Return [x, y] of the center of cell containing provided text 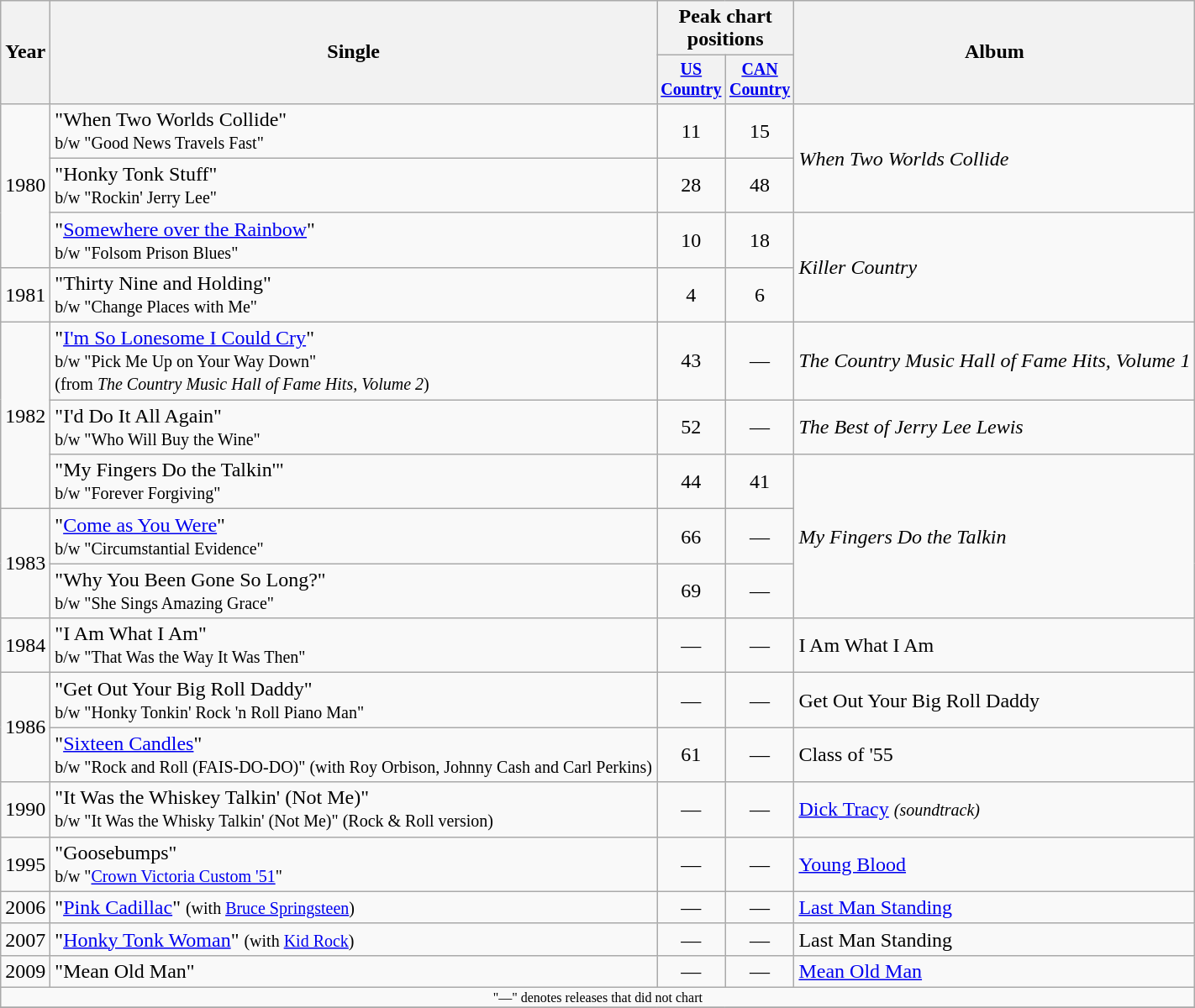
I Am What I Am [995, 645]
"Why You Been Gone So Long?"b/w "She Sings Amazing Grace" [354, 591]
"Pink Cadillac" (with Bruce Springsteen) [354, 907]
"Get Out Your Big Roll Daddy"b/w "Honky Tonkin' Rock 'n Roll Piano Man" [354, 701]
"Honky Tonk Woman" (with Kid Rock) [354, 939]
2007 [25, 939]
"I'm So Lonesome I Could Cry"b/w "Pick Me Up on Your Way Down"(from The Country Music Hall of Fame Hits, Volume 2) [354, 361]
11 [692, 131]
1983 [25, 564]
"Goosebumps"b/w "Crown Victoria Custom '51" [354, 864]
28 [692, 185]
1995 [25, 864]
6 [760, 294]
"Somewhere over the Rainbow"b/w "Folsom Prison Blues" [354, 240]
18 [760, 240]
Get Out Your Big Roll Daddy [995, 701]
48 [760, 185]
43 [692, 361]
Dick Tracy (soundtrack) [995, 810]
"I Am What I Am"b/w "That Was the Way It Was Then" [354, 645]
CAN Country [760, 79]
1984 [25, 645]
The Country Music Hall of Fame Hits, Volume 1 [995, 361]
"When Two Worlds Collide"b/w "Good News Travels Fast" [354, 131]
61 [692, 754]
The Best of Jerry Lee Lewis [995, 427]
66 [692, 536]
Album [995, 52]
"I'd Do It All Again"b/w "Who Will Buy the Wine" [354, 427]
When Two Worlds Collide [995, 158]
Peak chartpositions [726, 29]
Class of '55 [995, 754]
Single [354, 52]
"—" denotes releases that did not chart [598, 997]
2009 [25, 971]
"My Fingers Do the Talkin'"b/w "Forever Forgiving" [354, 482]
52 [692, 427]
My Fingers Do the Talkin [995, 536]
"Sixteen Candles"b/w "Rock and Roll (FAIS-DO-DO)" (with Roy Orbison, Johnny Cash and Carl Perkins) [354, 754]
4 [692, 294]
"Thirty Nine and Holding"b/w "Change Places with Me" [354, 294]
Year [25, 52]
69 [692, 591]
1981 [25, 294]
"Come as You Were"b/w "Circumstantial Evidence" [354, 536]
Young Blood [995, 864]
1986 [25, 727]
2006 [25, 907]
10 [692, 240]
"Honky Tonk Stuff"b/w "Rockin' Jerry Lee" [354, 185]
41 [760, 482]
"Mean Old Man" [354, 971]
"It Was the Whiskey Talkin' (Not Me)"b/w "It Was the Whisky Talkin' (Not Me)" (Rock & Roll version) [354, 810]
1980 [25, 185]
US Country [692, 79]
44 [692, 482]
15 [760, 131]
Killer Country [995, 267]
1990 [25, 810]
Mean Old Man [995, 971]
1982 [25, 416]
